Search for the cell housing the specified text and yield its [X, Y] center coordinate. 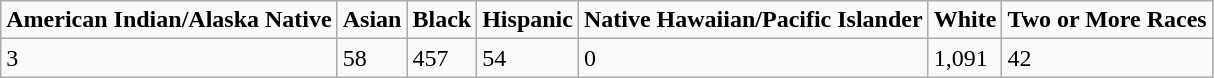
58 [372, 58]
54 [528, 58]
42 [1107, 58]
Two or More Races [1107, 20]
457 [442, 58]
3 [169, 58]
Black [442, 20]
Hispanic [528, 20]
Native Hawaiian/Pacific Islander [753, 20]
Asian [372, 20]
White [965, 20]
1,091 [965, 58]
American Indian/Alaska Native [169, 20]
0 [753, 58]
